Scan for the cell matching the given text and deliver its [X, Y] coordinate at center. 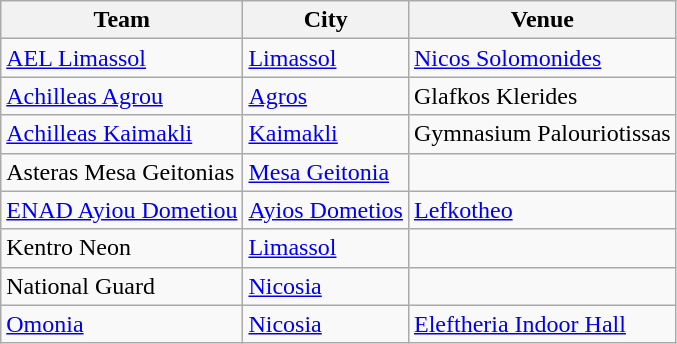
Gymnasium Palouriotissas [542, 134]
Nicos Solomonides [542, 58]
Mesa Geitonia [326, 172]
AEL Limassol [122, 58]
ENAD Ayiou Dometiou [122, 210]
City [326, 20]
Achilleas Kaimakli [122, 134]
Glafkos Klerides [542, 96]
Kaimakli [326, 134]
Lefkotheo [542, 210]
Eleftheria Indoor Hall [542, 324]
Achilleas Agrou [122, 96]
Ayios Dometios [326, 210]
Team [122, 20]
Venue [542, 20]
National Guard [122, 286]
Omonia [122, 324]
Asteras Mesa Geitonias [122, 172]
Agros [326, 96]
Kentro Neon [122, 248]
